Locate the cell with the specified text and output its (X, Y) center coordinate. 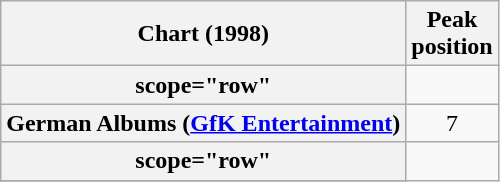
German Albums (GfK Entertainment) (204, 123)
Peakposition (452, 34)
Chart (1998) (204, 34)
7 (452, 123)
